Pinpoint the cell where the given text exists, returning its [X, Y] midpoint coordinate. 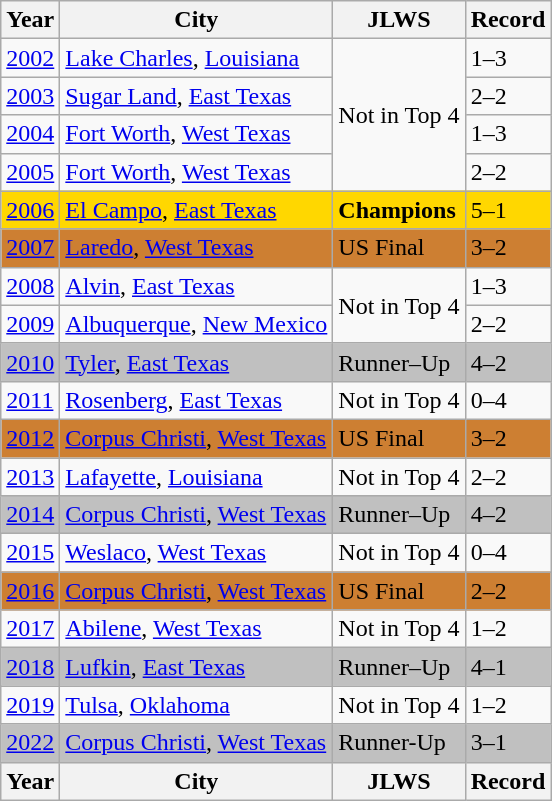
2005 [30, 172]
2018 [30, 667]
Laredo, West Texas [196, 248]
2022 [30, 743]
2017 [30, 629]
2006 [30, 210]
2003 [30, 96]
2019 [30, 705]
2009 [30, 324]
Rosenberg, East Texas [196, 400]
2013 [30, 477]
2012 [30, 438]
Sugar Land, East Texas [196, 96]
Lafayette, Louisiana [196, 477]
2014 [30, 515]
Abilene, West Texas [196, 629]
Weslaco, West Texas [196, 553]
Tyler, East Texas [196, 362]
4–1 [508, 667]
2011 [30, 400]
2010 [30, 362]
2004 [30, 134]
Tulsa, Oklahoma [196, 705]
Lufkin, East Texas [196, 667]
Albuquerque, New Mexico [196, 324]
El Campo, East Texas [196, 210]
2008 [30, 286]
2015 [30, 553]
Champions [399, 210]
3–1 [508, 743]
Lake Charles, Louisiana [196, 58]
2002 [30, 58]
5–1 [508, 210]
Runner-Up [399, 743]
Alvin, East Texas [196, 286]
2016 [30, 591]
2007 [30, 248]
